Extract the (X, Y) coordinate from the center of the cell holding the provided text.  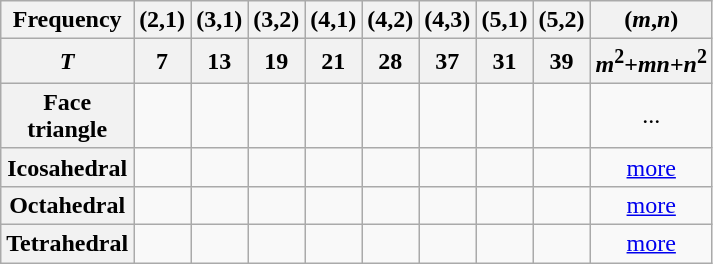
(4,2) (390, 20)
(3,1) (220, 20)
28 (390, 62)
Frequency (68, 20)
T (68, 62)
(5,1) (504, 20)
37 (448, 62)
Tetrahedral (68, 244)
39 (562, 62)
13 (220, 62)
31 (504, 62)
(5,2) (562, 20)
(m,n) (652, 20)
(3,2) (276, 20)
(4,1) (334, 20)
... (652, 116)
Facetriangle (68, 116)
m2+mn+n2 (652, 62)
Octahedral (68, 205)
19 (276, 62)
Icosahedral (68, 167)
(2,1) (162, 20)
7 (162, 62)
21 (334, 62)
(4,3) (448, 20)
